Detect which cell encompasses the target text, then output its (X, Y) center coordinate. 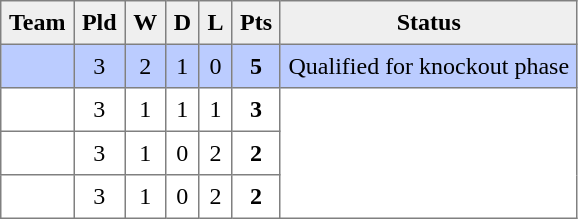
L (216, 23)
Status (428, 23)
Pts (256, 23)
D (182, 23)
Team (38, 23)
Qualified for knockout phase (428, 66)
5 (256, 66)
W (145, 23)
Pld (100, 23)
